Output the [x, y] coordinate of the center of the cell containing the given text.  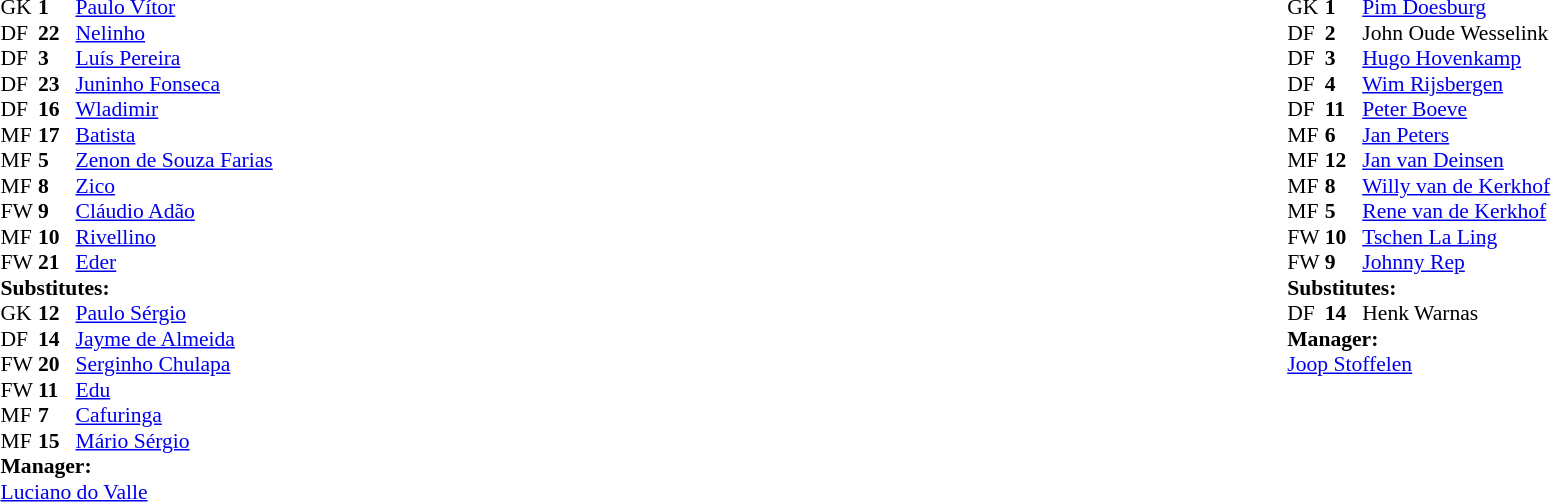
Paulo Sérgio [174, 313]
7 [57, 415]
20 [57, 365]
Wladimir [174, 109]
Rivellino [174, 237]
Eder [174, 263]
Serginho Chulapa [174, 365]
Zico [174, 186]
Nelinho [174, 33]
Zenon de Souza Farias [174, 161]
16 [57, 109]
GK [19, 313]
Luís Pereira [174, 59]
Cafuringa [174, 415]
Johnny Rep [1456, 263]
John Oude Wesselink [1456, 33]
4 [1344, 84]
Juninho Fonseca [174, 84]
Willy van de Kerkhof [1456, 186]
Mário Sérgio [174, 441]
17 [57, 135]
15 [57, 441]
2 [1344, 33]
Edu [174, 390]
Cláudio Adão [174, 211]
Joop Stoffelen [1418, 365]
Jan Peters [1456, 135]
Hugo Hovenkamp [1456, 59]
Peter Boeve [1456, 109]
6 [1344, 135]
Wim Rijsbergen [1456, 84]
Jan van Deinsen [1456, 161]
Tschen La Ling [1456, 237]
Batista [174, 135]
Henk Warnas [1456, 313]
Jayme de Almeida [174, 339]
22 [57, 33]
Rene van de Kerkhof [1456, 211]
21 [57, 263]
23 [57, 84]
